Detect which cell encompasses the target text, then output its (X, Y) center coordinate. 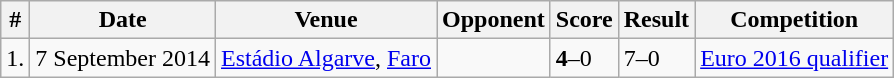
# (16, 20)
1. (16, 58)
7–0 (656, 58)
Date (123, 20)
Opponent (494, 20)
Estádio Algarve, Faro (326, 58)
Result (656, 20)
Score (584, 20)
Competition (794, 20)
Euro 2016 qualifier (794, 58)
7 September 2014 (123, 58)
4–0 (584, 58)
Venue (326, 20)
